Search for the cell housing the specified text and yield its (x, y) center coordinate. 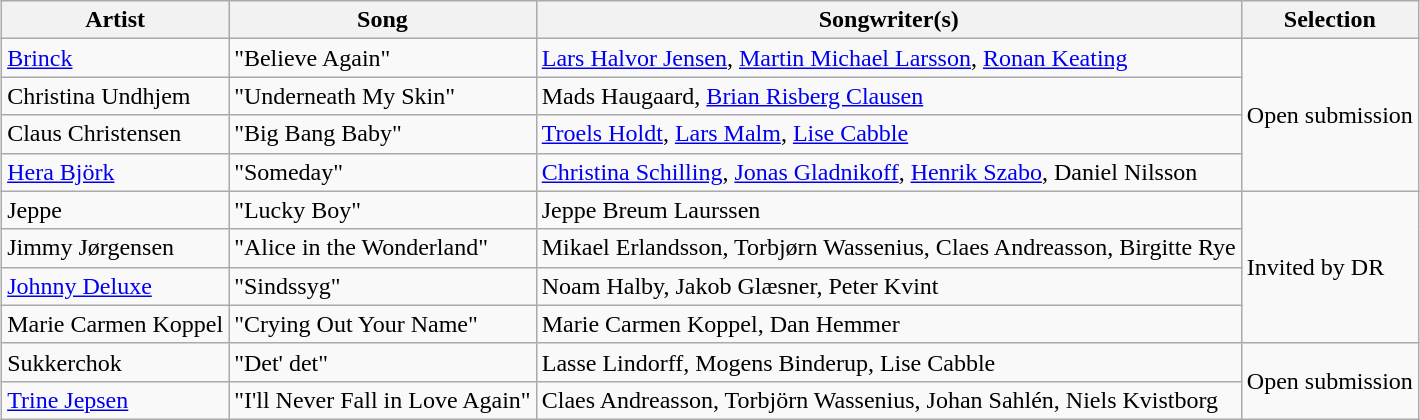
Noam Halby, Jakob Glæsner, Peter Kvint (888, 286)
Song (383, 20)
Marie Carmen Koppel, Dan Hemmer (888, 324)
"I'll Never Fall in Love Again" (383, 400)
"Alice in the Wonderland" (383, 248)
"Crying Out Your Name" (383, 324)
Brinck (116, 58)
Claus Christensen (116, 134)
Jeppe (116, 210)
Marie Carmen Koppel (116, 324)
Christina Schilling, Jonas Gladnikoff, Henrik Szabo, Daniel Nilsson (888, 172)
Claes Andreasson, Torbjörn Wassenius, Johan Sahlén, Niels Kvistborg (888, 400)
Christina Undhjem (116, 96)
"Underneath My Skin" (383, 96)
Troels Holdt, Lars Malm, Lise Cabble (888, 134)
Trine Jepsen (116, 400)
Selection (1330, 20)
Songwriter(s) (888, 20)
"Sindssyg" (383, 286)
"Believe Again" (383, 58)
"Big Bang Baby" (383, 134)
Sukkerchok (116, 362)
Lars Halvor Jensen, Martin Michael Larsson, Ronan Keating (888, 58)
Jimmy Jørgensen (116, 248)
"Det' det" (383, 362)
Invited by DR (1330, 267)
"Someday" (383, 172)
Artist (116, 20)
Hera Björk (116, 172)
Johnny Deluxe (116, 286)
Lasse Lindorff, Mogens Binderup, Lise Cabble (888, 362)
Jeppe Breum Laurssen (888, 210)
"Lucky Boy" (383, 210)
Mikael Erlandsson, Torbjørn Wassenius, Claes Andreasson, Birgitte Rye (888, 248)
Mads Haugaard, Brian Risberg Clausen (888, 96)
